Output the (x, y) coordinate of the center of the cell containing the given text.  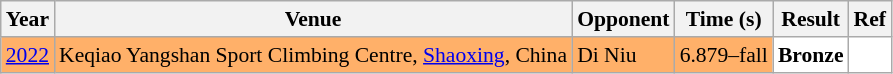
Di Niu (624, 55)
Keqiao Yangshan Sport Climbing Centre, Shaoxing, China (313, 55)
2022 (28, 55)
Ref (870, 19)
Bronze (811, 55)
Year (28, 19)
Venue (313, 19)
Time (s) (724, 19)
Opponent (624, 19)
Result (811, 19)
6.879–fall (724, 55)
